Identify which cell holds the provided text, then report its [X, Y] central coordinate. 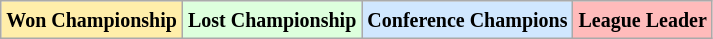
Won Championship [92, 20]
Conference Champions [468, 20]
Lost Championship [272, 20]
League Leader [642, 20]
